Locate the cell with the specified text and output its [X, Y] center coordinate. 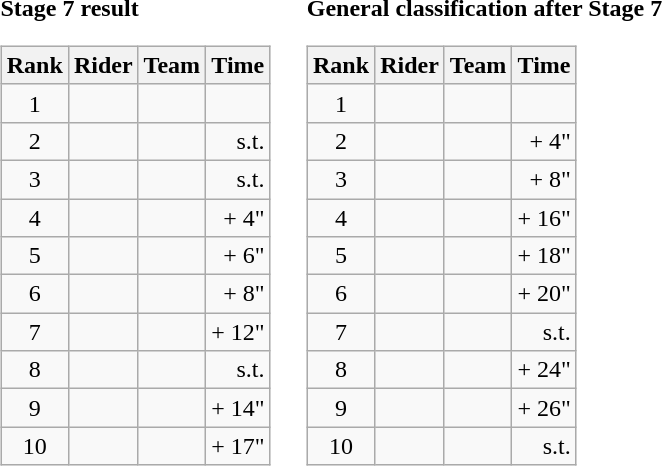
+ 6" [238, 256]
+ 14" [238, 408]
+ 16" [544, 217]
+ 18" [544, 256]
+ 20" [544, 294]
+ 24" [544, 370]
+ 17" [238, 446]
+ 12" [238, 332]
+ 26" [544, 408]
